For the text-containing cell, return its midpoint in (X, Y) coordinate format. 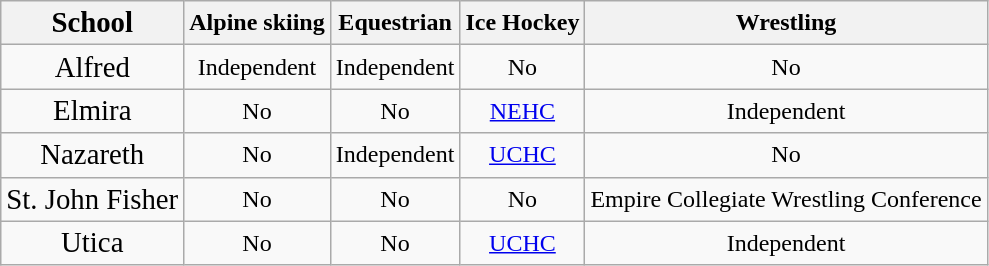
Alpine skiing (257, 23)
NEHC (522, 111)
Utica (92, 243)
School (92, 23)
Wrestling (786, 23)
Nazareth (92, 155)
Alfred (92, 67)
St. John Fisher (92, 199)
Empire Collegiate Wrestling Conference (786, 199)
Ice Hockey (522, 23)
Equestrian (395, 23)
Elmira (92, 111)
